Search for the cell housing the specified text and yield its (x, y) center coordinate. 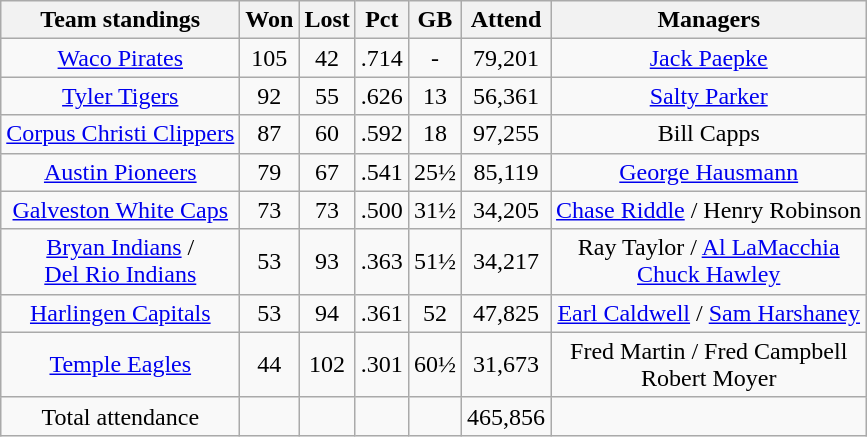
31½ (434, 210)
Salty Parker (709, 96)
.361 (382, 313)
31,673 (506, 364)
56,361 (506, 96)
52 (434, 313)
Team standings (120, 20)
.363 (382, 262)
42 (327, 58)
44 (270, 364)
79,201 (506, 58)
92 (270, 96)
Waco Pirates (120, 58)
85,119 (506, 172)
Attend (506, 20)
25½ (434, 172)
Tyler Tigers (120, 96)
Harlingen Capitals (120, 313)
79 (270, 172)
- (434, 58)
Won (270, 20)
Bryan Indians /Del Rio Indians (120, 262)
.714 (382, 58)
Chase Riddle / Henry Robinson (709, 210)
Jack Paepke (709, 58)
102 (327, 364)
Lost (327, 20)
.626 (382, 96)
105 (270, 58)
97,255 (506, 134)
51½ (434, 262)
Earl Caldwell / Sam Harshaney (709, 313)
George Hausmann (709, 172)
465,856 (506, 416)
47,825 (506, 313)
Galveston White Caps (120, 210)
13 (434, 96)
60½ (434, 364)
.541 (382, 172)
93 (327, 262)
.500 (382, 210)
Temple Eagles (120, 364)
87 (270, 134)
Pct (382, 20)
67 (327, 172)
94 (327, 313)
Austin Pioneers (120, 172)
.592 (382, 134)
Corpus Christi Clippers (120, 134)
GB (434, 20)
Total attendance (120, 416)
Fred Martin / Fred Campbell Robert Moyer (709, 364)
Ray Taylor / Al LaMacchia Chuck Hawley (709, 262)
34,217 (506, 262)
18 (434, 134)
Bill Capps (709, 134)
Managers (709, 20)
34,205 (506, 210)
60 (327, 134)
.301 (382, 364)
55 (327, 96)
